Extract the [x, y] coordinate from the center of the cell holding the provided text.  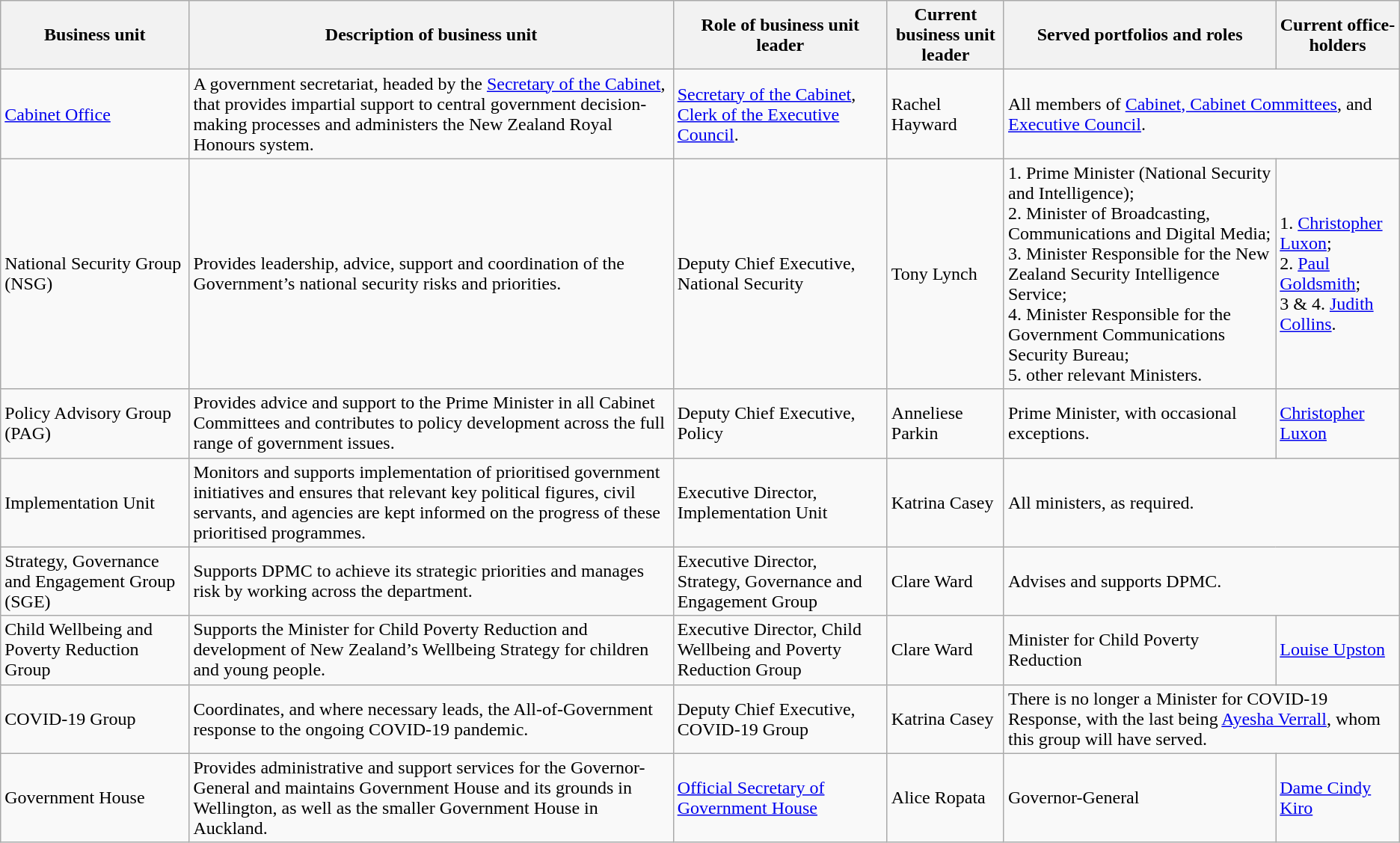
Dame Cindy Kiro [1338, 797]
Role of business unit leader [780, 35]
1. Christopher Luxon;2. Paul Goldsmith;3 & 4. Judith Collins. [1338, 274]
There is no longer a Minister for COVID-19 Response, with the last being Ayesha Verrall, whom this group will have served. [1201, 719]
Business unit [95, 35]
Governor-General [1140, 797]
Child Wellbeing and Poverty Reduction Group [95, 650]
Anneliese Parkin [945, 423]
COVID-19 Group [95, 719]
Current office-holders [1338, 35]
Deputy Chief Executive, COVID-19 Group [780, 719]
Tony Lynch [945, 274]
Supports the Minister for Child Poverty Reduction and development of New Zealand’s Wellbeing Strategy for children and young people. [431, 650]
National Security Group (NSG) [95, 274]
Provides leadership, advice, support and coordination of the Government’s national security risks and priorities. [431, 274]
Alice Ropata [945, 797]
Current business unit leader [945, 35]
Deputy Chief Executive, Policy [780, 423]
Prime Minister, with occasional exceptions. [1140, 423]
Description of business unit [431, 35]
Official Secretary of Government House [780, 797]
Minister for Child Poverty Reduction [1140, 650]
Government House [95, 797]
Rachel Hayward [945, 114]
Executive Director, Child Wellbeing and Poverty Reduction Group [780, 650]
Executive Director, Implementation Unit [780, 503]
Louise Upston [1338, 650]
Strategy, Governance and Engagement Group (SGE) [95, 581]
Served portfolios and roles [1140, 35]
All ministers, as required. [1201, 503]
Supports DPMC to achieve its strategic priorities and manages risk by working across the department. [431, 581]
Executive Director, Strategy, Governance and Engagement Group [780, 581]
Deputy Chief Executive, National Security [780, 274]
Coordinates, and where necessary leads, the All-of-Government response to the ongoing COVID-19 pandemic. [431, 719]
Advises and supports DPMC. [1201, 581]
Policy Advisory Group (PAG) [95, 423]
Secretary of the Cabinet, Clerk of the Executive Council. [780, 114]
Cabinet Office [95, 114]
Christopher Luxon [1338, 423]
Implementation Unit [95, 503]
All members of Cabinet, Cabinet Committees, and Executive Council. [1201, 114]
